Determine the (x, y) coordinate at the center of the cell enclosing the given text.  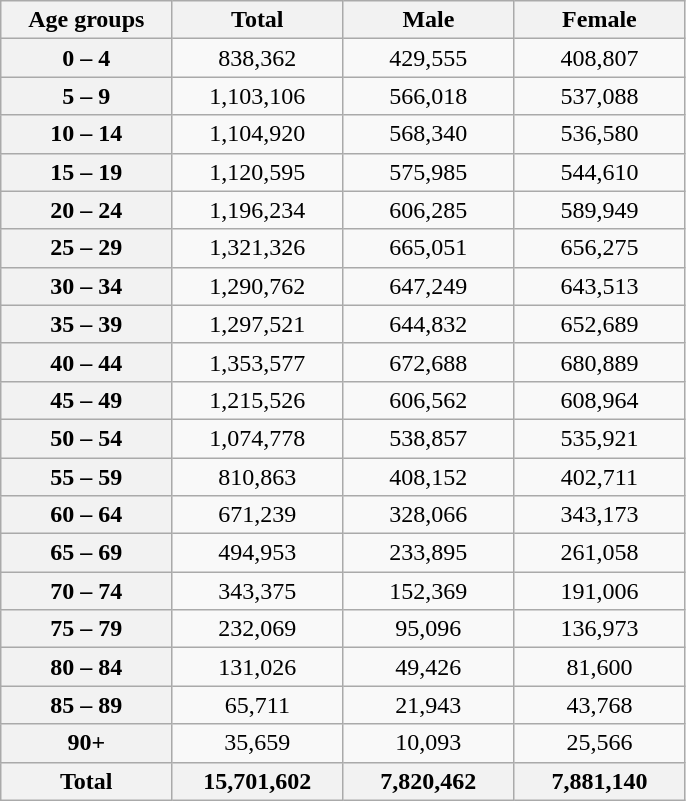
35,659 (258, 743)
656,275 (600, 248)
95,096 (428, 629)
606,562 (428, 400)
49,426 (428, 667)
606,285 (428, 210)
665,051 (428, 248)
1,074,778 (258, 438)
85 – 89 (86, 705)
647,249 (428, 286)
566,018 (428, 96)
0 – 4 (86, 58)
343,173 (600, 515)
43,768 (600, 705)
50 – 54 (86, 438)
408,152 (428, 477)
25 – 29 (86, 248)
55 – 59 (86, 477)
65,711 (258, 705)
25,566 (600, 743)
672,688 (428, 362)
429,555 (428, 58)
191,006 (600, 591)
75 – 79 (86, 629)
535,921 (600, 438)
60 – 64 (86, 515)
1,196,234 (258, 210)
81,600 (600, 667)
643,513 (600, 286)
Age groups (86, 20)
80 – 84 (86, 667)
70 – 74 (86, 591)
671,239 (258, 515)
65 – 69 (86, 553)
608,964 (600, 400)
90+ (86, 743)
537,088 (600, 96)
589,949 (600, 210)
575,985 (428, 172)
15,701,602 (258, 781)
1,321,326 (258, 248)
538,857 (428, 438)
136,973 (600, 629)
261,058 (600, 553)
5 – 9 (86, 96)
328,066 (428, 515)
Male (428, 20)
544,610 (600, 172)
7,881,140 (600, 781)
45 – 49 (86, 400)
7,820,462 (428, 781)
1,215,526 (258, 400)
652,689 (600, 324)
40 – 44 (86, 362)
15 – 19 (86, 172)
Female (600, 20)
233,895 (428, 553)
232,069 (258, 629)
30 – 34 (86, 286)
1,297,521 (258, 324)
131,026 (258, 667)
408,807 (600, 58)
536,580 (600, 134)
1,103,106 (258, 96)
21,943 (428, 705)
568,340 (428, 134)
35 – 39 (86, 324)
838,362 (258, 58)
1,290,762 (258, 286)
20 – 24 (86, 210)
680,889 (600, 362)
10 – 14 (86, 134)
1,104,920 (258, 134)
494,953 (258, 553)
152,369 (428, 591)
402,711 (600, 477)
810,863 (258, 477)
644,832 (428, 324)
343,375 (258, 591)
1,120,595 (258, 172)
10,093 (428, 743)
1,353,577 (258, 362)
